Scan for the cell matching the given text and deliver its [X, Y] coordinate at center. 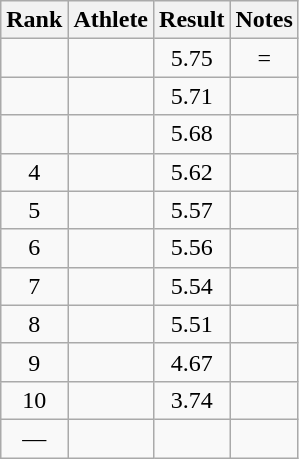
4.67 [192, 362]
4 [34, 172]
5.56 [192, 248]
8 [34, 324]
5.51 [192, 324]
Result [192, 20]
5.68 [192, 134]
Athlete [111, 20]
6 [34, 248]
= [264, 58]
9 [34, 362]
5.57 [192, 210]
5.54 [192, 286]
5 [34, 210]
10 [34, 400]
7 [34, 286]
5.62 [192, 172]
Notes [264, 20]
5.71 [192, 96]
5.75 [192, 58]
3.74 [192, 400]
Rank [34, 20]
— [34, 438]
